Identify which cell holds the provided text, then report its (x, y) central coordinate. 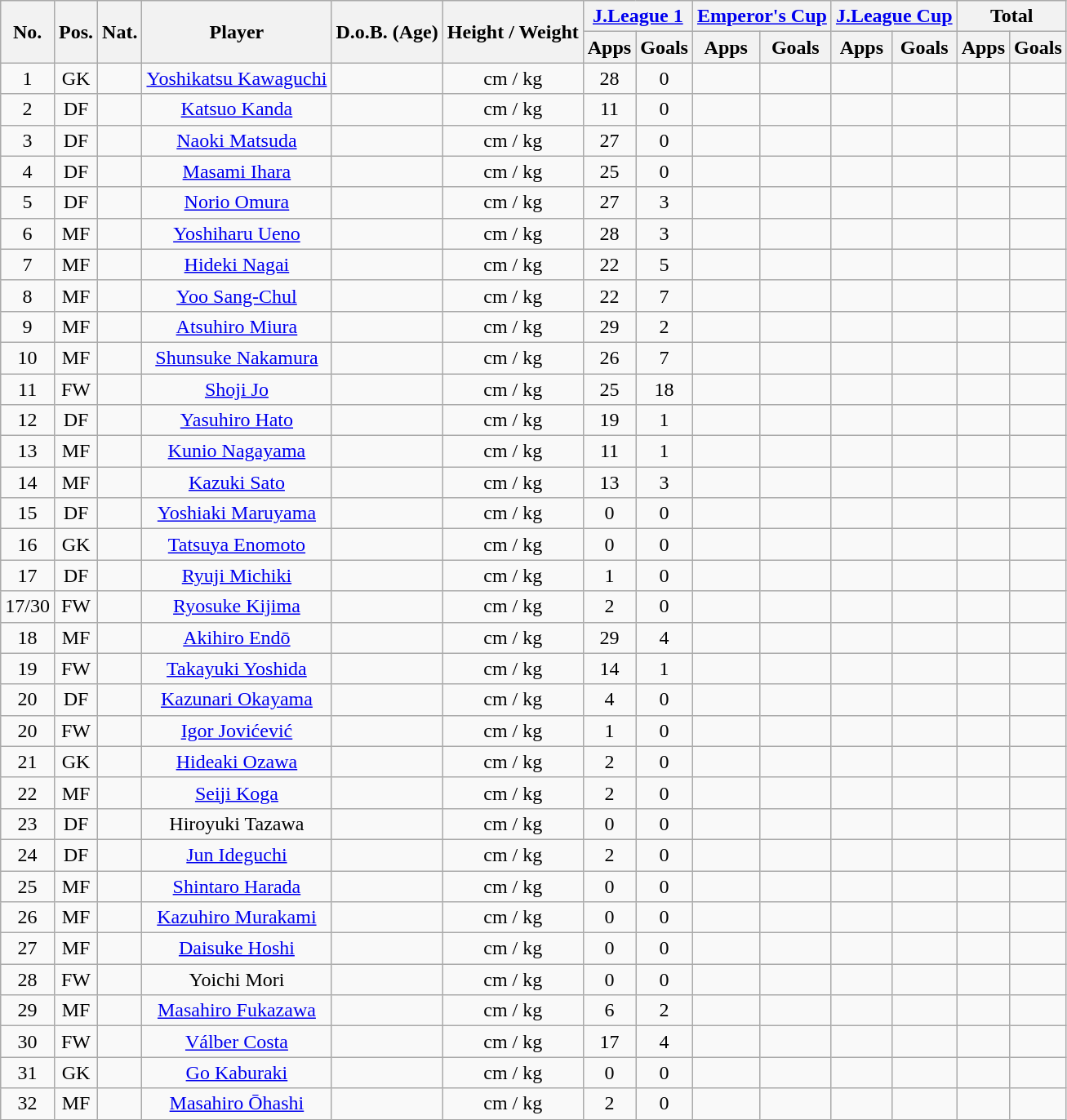
Naoki Matsuda (237, 140)
Nat. (120, 32)
Yoshikatsu Kawaguchi (237, 78)
8 (28, 296)
24 (28, 855)
16 (28, 544)
J.League Cup (894, 16)
Válber Costa (237, 1042)
Masahiro Fukazawa (237, 1011)
23 (28, 824)
Hideaki Ozawa (237, 762)
Yoichi Mori (237, 980)
Hiroyuki Tazawa (237, 824)
Height / Weight (513, 32)
Kazuki Sato (237, 482)
Pos. (75, 32)
17/30 (28, 607)
31 (28, 1073)
30 (28, 1042)
No. (28, 32)
Seiji Koga (237, 793)
Player (237, 32)
Daisuke Hoshi (237, 949)
Tatsuya Enomoto (237, 544)
10 (28, 358)
Katsuo Kanda (237, 109)
Jun Ideguchi (237, 855)
Akihiro Endō (237, 638)
15 (28, 513)
Shintaro Harada (237, 886)
Kazunari Okayama (237, 700)
Emperor's Cup (762, 16)
Shunsuke Nakamura (237, 358)
32 (28, 1104)
21 (28, 762)
Yasuhiro Hato (237, 420)
12 (28, 420)
J.League 1 (638, 16)
Masami Ihara (237, 171)
Kunio Nagayama (237, 451)
Hideki Nagai (237, 264)
Yoshiharu Ueno (237, 233)
Norio Omura (237, 202)
D.o.B. (Age) (387, 32)
Shoji Jo (237, 389)
Total (1011, 16)
Yoo Sang-Chul (237, 296)
Masahiro Ōhashi (237, 1104)
Igor Jovićević (237, 731)
Ryosuke Kijima (237, 607)
Atsuhiro Miura (237, 327)
Ryuji Michiki (237, 576)
Kazuhiro Murakami (237, 918)
Yoshiaki Maruyama (237, 513)
9 (28, 327)
Takayuki Yoshida (237, 669)
Go Kaburaki (237, 1073)
